Locate the cell with the specified text and output its [X, Y] center coordinate. 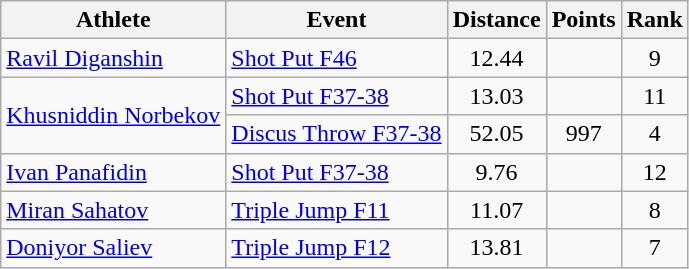
Discus Throw F37-38 [336, 134]
7 [654, 248]
Doniyor Saliev [114, 248]
997 [584, 134]
4 [654, 134]
Miran Sahatov [114, 210]
13.03 [496, 96]
9 [654, 58]
Rank [654, 20]
Triple Jump F11 [336, 210]
8 [654, 210]
Event [336, 20]
Shot Put F46 [336, 58]
12.44 [496, 58]
9.76 [496, 172]
Distance [496, 20]
11.07 [496, 210]
Triple Jump F12 [336, 248]
11 [654, 96]
Ivan Panafidin [114, 172]
Khusniddin Norbekov [114, 115]
52.05 [496, 134]
Ravil Diganshin [114, 58]
12 [654, 172]
Points [584, 20]
Athlete [114, 20]
13.81 [496, 248]
